Return the (X, Y) coordinate for the center point of the cell that contains the specified text.  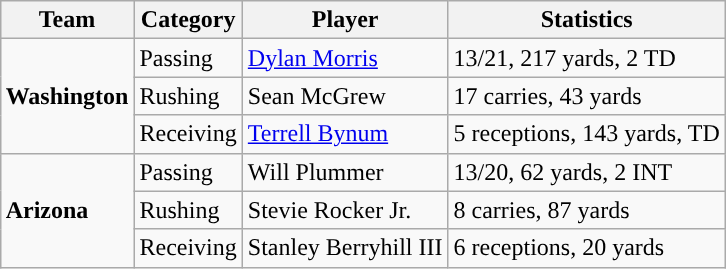
Terrell Bynum (345, 134)
13/21, 217 yards, 2 TD (586, 58)
6 receptions, 20 yards (586, 248)
Stanley Berryhill III (345, 248)
Player (345, 20)
Statistics (586, 20)
Will Plummer (345, 172)
17 carries, 43 yards (586, 96)
Dylan Morris (345, 58)
13/20, 62 yards, 2 INT (586, 172)
8 carries, 87 yards (586, 210)
Washington (67, 96)
Category (188, 20)
Arizona (67, 210)
Stevie Rocker Jr. (345, 210)
5 receptions, 143 yards, TD (586, 134)
Team (67, 20)
Sean McGrew (345, 96)
